Determine the [x, y] coordinate at the center of the cell enclosing the given text.  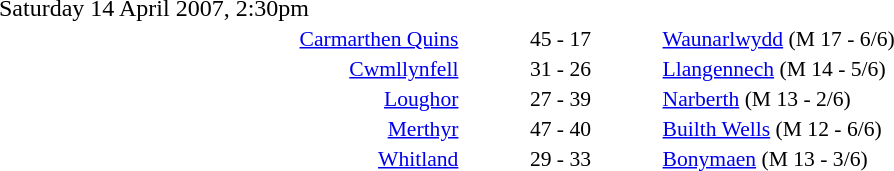
31 - 26 [560, 68]
27 - 39 [560, 98]
45 - 17 [560, 38]
47 - 40 [560, 128]
